Identify which cell holds the provided text, then report its [x, y] central coordinate. 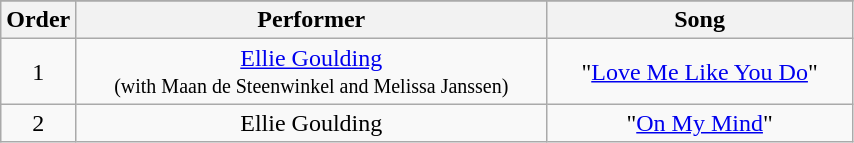
Performer [312, 20]
"On My Mind" [700, 123]
1 [38, 72]
Order [38, 20]
Song [700, 20]
Ellie Goulding [312, 123]
"Love Me Like You Do" [700, 72]
Ellie Goulding (with Maan de Steenwinkel and Melissa Janssen) [312, 72]
2 [38, 123]
